Pinpoint the cell where the given text exists, returning its [x, y] midpoint coordinate. 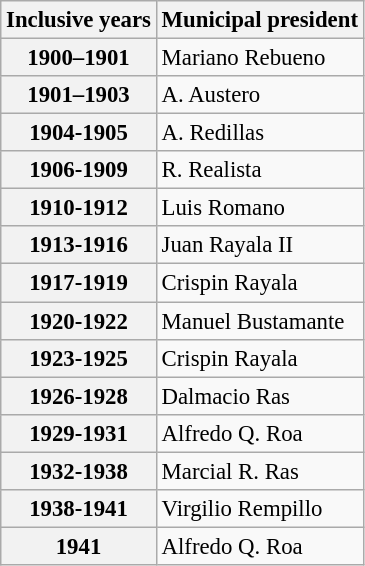
1913-1916 [79, 245]
Marcial R. Ras [260, 471]
1923-1925 [79, 358]
1920-1922 [79, 321]
1941 [79, 546]
Dalmacio Ras [260, 396]
1938-1941 [79, 509]
A. Redillas [260, 133]
1906-1909 [79, 170]
R. Realista [260, 170]
Mariano Rebueno [260, 58]
1917-1919 [79, 283]
1929-1931 [79, 433]
Virgilio Rempillo [260, 509]
Manuel Bustamante [260, 321]
1932-1938 [79, 471]
1926-1928 [79, 396]
Inclusive years [79, 20]
A. Austero [260, 95]
1900–1901 [79, 58]
1901–1903 [79, 95]
1904-1905 [79, 133]
1910-1912 [79, 208]
Juan Rayala II [260, 245]
Luis Romano [260, 208]
Municipal president [260, 20]
